Extract the (x, y) coordinate from the center of the cell holding the provided text.  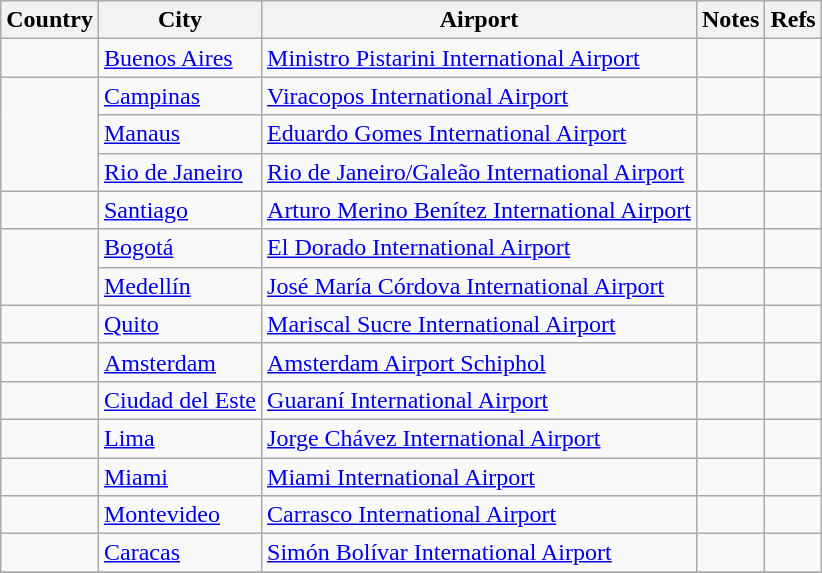
Miami International Airport (480, 477)
Manaus (180, 134)
Simón Bolívar International Airport (480, 553)
Caracas (180, 553)
Carrasco International Airport (480, 515)
Bogotá (180, 248)
Buenos Aires (180, 58)
Arturo Merino Benítez International Airport (480, 210)
Lima (180, 438)
Amsterdam Airport Schiphol (480, 362)
Viracopos International Airport (480, 96)
Rio de Janeiro (180, 172)
Medellín (180, 286)
Guaraní International Airport (480, 400)
Notes (730, 20)
Airport (480, 20)
Mariscal Sucre International Airport (480, 324)
Montevideo (180, 515)
Santiago (180, 210)
Ciudad del Este (180, 400)
Country (50, 20)
El Dorado International Airport (480, 248)
Jorge Chávez International Airport (480, 438)
Ministro Pistarini International Airport (480, 58)
Quito (180, 324)
Refs (793, 20)
City (180, 20)
Amsterdam (180, 362)
Rio de Janeiro/Galeão International Airport (480, 172)
Miami (180, 477)
Eduardo Gomes International Airport (480, 134)
José María Córdova International Airport (480, 286)
Campinas (180, 96)
